Find where the given text appears and provide that cell's center as (x, y) coordinate. 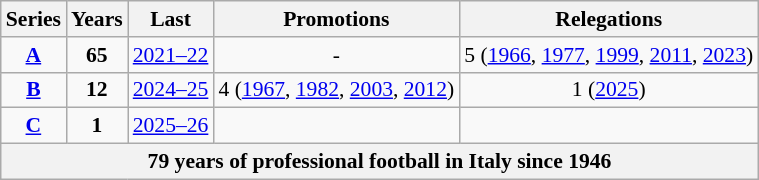
1 (97, 126)
Promotions (336, 19)
Series (34, 19)
79 years of professional football in Italy since 1946 (380, 162)
4 (1967, 1982, 2003, 2012) (336, 90)
2021–22 (171, 55)
65 (97, 55)
5 (1966, 1977, 1999, 2011, 2023) (608, 55)
Relegations (608, 19)
1 (2025) (608, 90)
- (336, 55)
Last (171, 19)
A (34, 55)
Years (97, 19)
C (34, 126)
2025–26 (171, 126)
12 (97, 90)
B (34, 90)
2024–25 (171, 90)
